Extract the [X, Y] coordinate from the center of the cell holding the provided text.  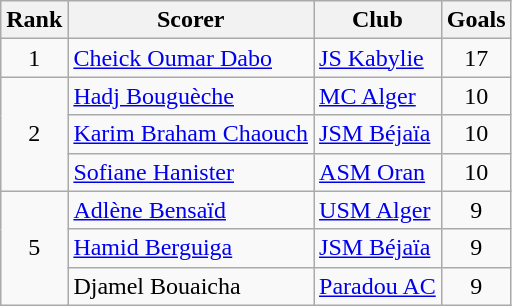
5 [34, 248]
Karim Braham Chaouch [191, 134]
Sofiane Hanister [191, 172]
1 [34, 58]
Paradou AC [378, 286]
Adlène Bensaïd [191, 210]
Goals [476, 20]
Scorer [191, 20]
Hadj Bouguèche [191, 96]
USM Alger [378, 210]
2 [34, 134]
MC Alger [378, 96]
ASM Oran [378, 172]
JS Kabylie [378, 58]
Hamid Berguiga [191, 248]
Club [378, 20]
Djamel Bouaicha [191, 286]
Rank [34, 20]
Cheick Oumar Dabo [191, 58]
17 [476, 58]
